Provide the [X, Y] coordinate of the cell's center where the given text is located.  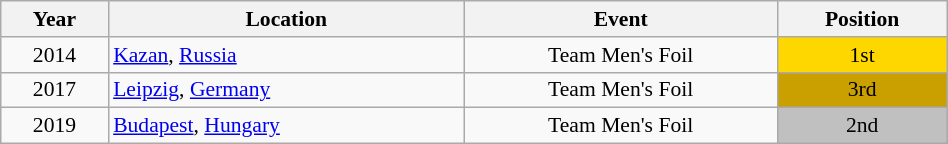
2017 [54, 90]
Budapest, Hungary [286, 126]
Year [54, 19]
Kazan, Russia [286, 55]
3rd [862, 90]
Leipzig, Germany [286, 90]
2nd [862, 126]
2019 [54, 126]
Position [862, 19]
Location [286, 19]
1st [862, 55]
Event [620, 19]
2014 [54, 55]
